Extract the [X, Y] coordinate from the center of the cell holding the provided text.  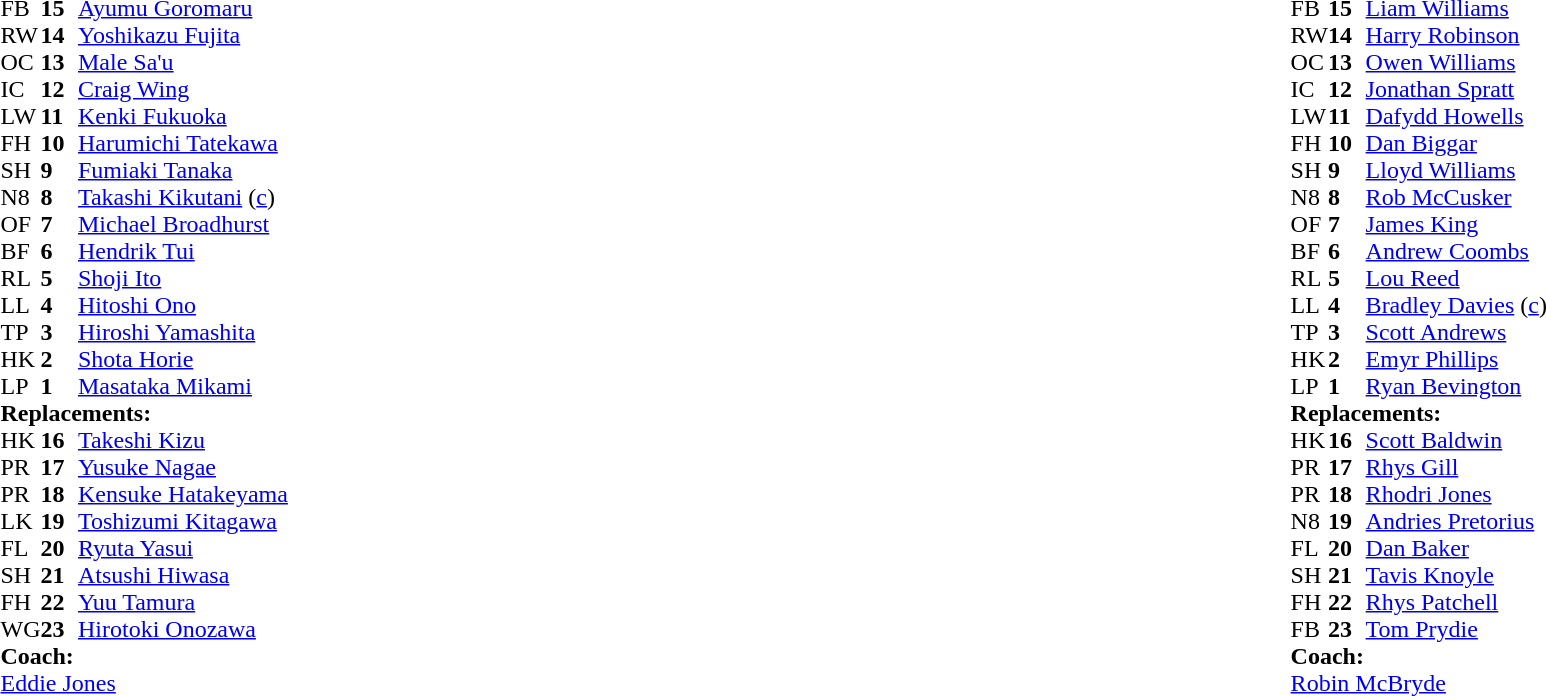
Michael Broadhurst [183, 224]
Yoshikazu Fujita [183, 36]
Harumichi Tatekawa [183, 144]
Hirotoki Onozawa [183, 630]
Takeshi Kizu [183, 440]
Toshizumi Kitagawa [183, 522]
WG [20, 630]
Kensuke Hatakeyama [183, 494]
Shota Horie [183, 360]
FB [1310, 630]
Hendrik Tui [183, 252]
Male Sa'u [183, 62]
Shoji Ito [183, 278]
Hiroshi Yamashita [183, 332]
Coach: [144, 656]
Yuu Tamura [183, 602]
Craig Wing [183, 90]
LK [20, 522]
Yusuke Nagae [183, 468]
Hitoshi Ono [183, 306]
Replacements: [144, 414]
Takashi Kikutani (c) [183, 198]
Masataka Mikami [183, 386]
Ryuta Yasui [183, 548]
Fumiaki Tanaka [183, 170]
Kenki Fukuoka [183, 116]
Atsushi Hiwasa [183, 576]
